Extract the (x, y) coordinate from the center of the cell holding the provided text.  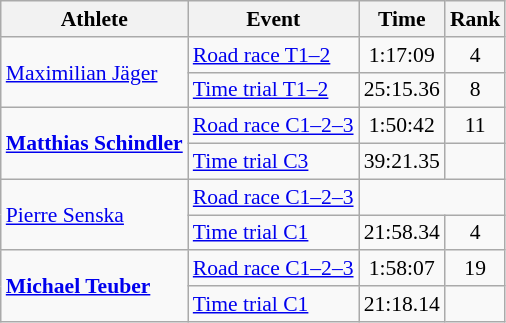
Road race T1–2 (274, 55)
21:58.34 (402, 233)
Time (402, 19)
Event (274, 19)
Pierre Senska (94, 214)
Time trial C3 (274, 162)
Rank (476, 19)
11 (476, 126)
Maximilian Jäger (94, 72)
25:15.36 (402, 90)
Athlete (94, 19)
1:17:09 (402, 55)
39:21.35 (402, 162)
Michael Teuber (94, 286)
1:50:42 (402, 126)
Time trial T1–2 (274, 90)
19 (476, 269)
8 (476, 90)
Matthias Schindler (94, 144)
1:58:07 (402, 269)
21:18.14 (402, 304)
